Scan for the cell matching the given text and deliver its (X, Y) coordinate at center. 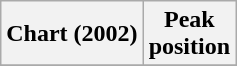
Chart (2002) (72, 34)
Peakposition (189, 34)
